Identify which cell holds the provided text, then report its (x, y) central coordinate. 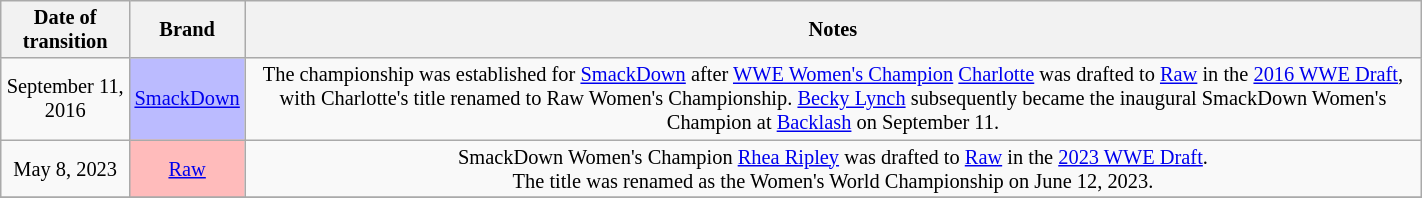
September 11, 2016 (66, 99)
SmackDown (188, 99)
Date of transition (66, 29)
Raw (188, 169)
Brand (188, 29)
May 8, 2023 (66, 169)
Notes (834, 29)
